Find where the given text appears and provide that cell's center as [X, Y] coordinate. 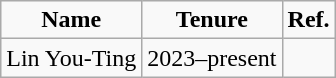
Ref. [308, 20]
2023–present [212, 58]
Lin You-Ting [72, 58]
Tenure [212, 20]
Name [72, 20]
